Capture the cell that displays the provided text and extract its [X, Y] central coordinate. 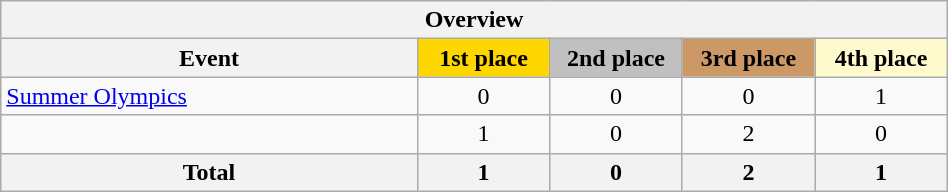
Overview [474, 20]
Event [210, 58]
1st place [483, 58]
Total [210, 172]
Summer Olympics [210, 96]
2nd place [616, 58]
3rd place [748, 58]
4th place [881, 58]
